From the cell containing the given text, extract its center point as (x, y) coordinate. 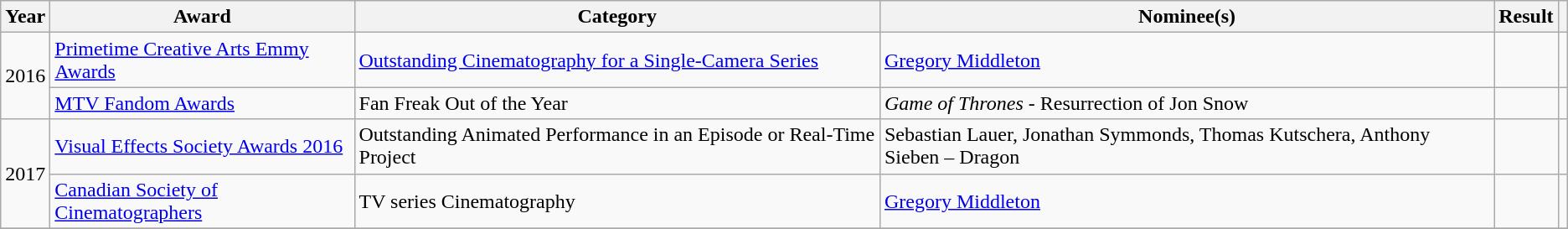
Nominee(s) (1186, 17)
Year (25, 17)
Canadian Society of Cinematographers (203, 201)
Outstanding Cinematography for a Single-Camera Series (616, 60)
Fan Freak Out of the Year (616, 103)
2016 (25, 75)
Visual Effects Society Awards 2016 (203, 146)
Sebastian Lauer, Jonathan Symmonds, Thomas Kutschera, Anthony Sieben – Dragon (1186, 146)
Award (203, 17)
2017 (25, 174)
TV series Cinematography (616, 201)
Result (1526, 17)
Game of Thrones - Resurrection of Jon Snow (1186, 103)
Category (616, 17)
Outstanding Animated Performance in an Episode or Real-Time Project (616, 146)
Primetime Creative Arts Emmy Awards (203, 60)
MTV Fandom Awards (203, 103)
